For the text-containing cell, return its midpoint in [X, Y] coordinate format. 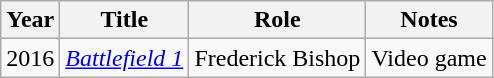
2016 [30, 58]
Title [124, 20]
Frederick Bishop [278, 58]
Role [278, 20]
Video game [429, 58]
Battlefield 1 [124, 58]
Year [30, 20]
Notes [429, 20]
